Extract the (X, Y) coordinate from the center of the cell holding the provided text.  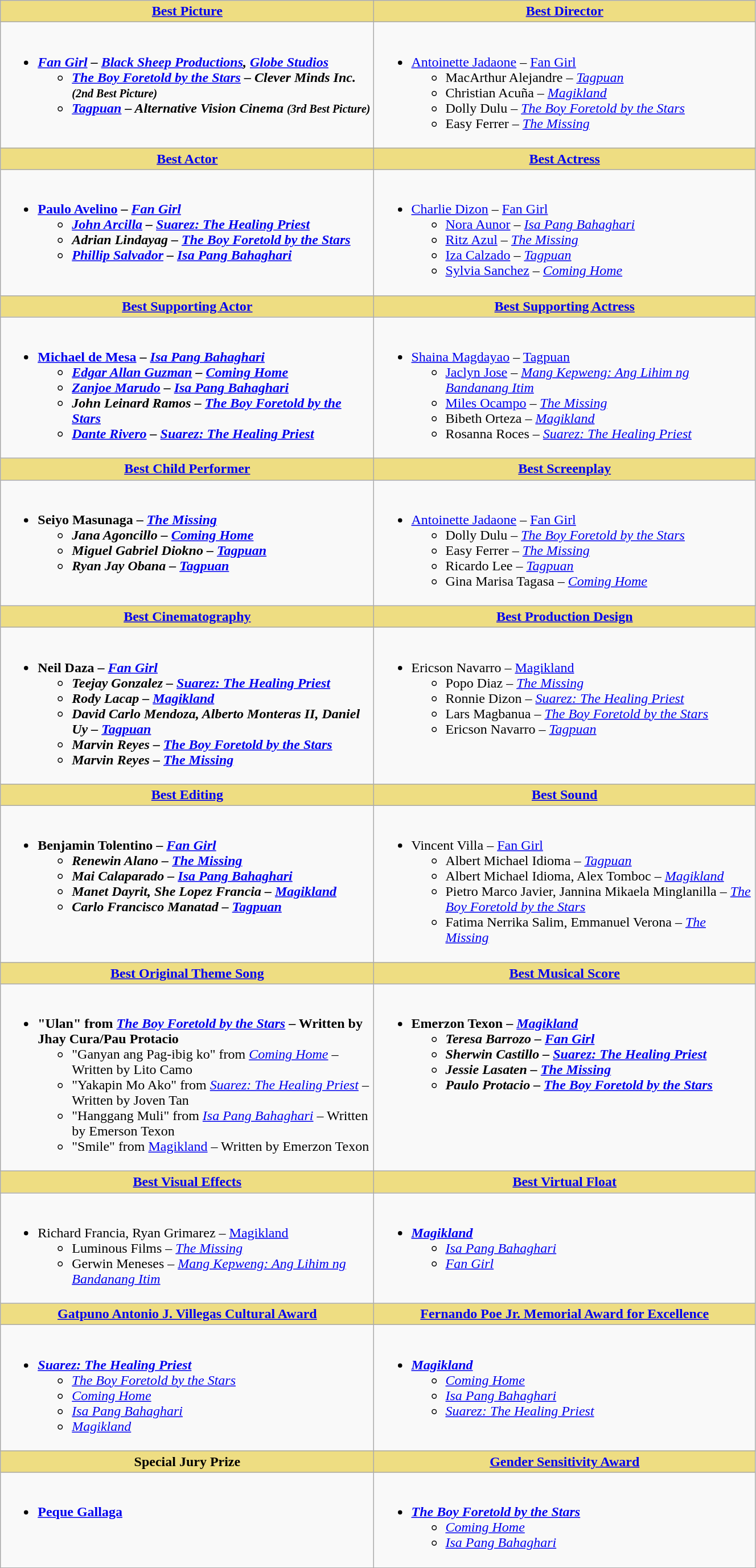
Richard Francia, Ryan Grimarez – MagiklandLuminous Films – The MissingGerwin Meneses – Mang Kepweng: Ang Lihim ng Bandanang Itim (187, 1248)
Best Production Design (565, 616)
Paulo Avelino – Fan GirlJohn Arcilla – Suarez: The Healing PriestAdrian Lindayag – The Boy Foretold by the StarsPhillip Salvador – Isa Pang Bahaghari (187, 232)
Special Jury Prize (187, 1462)
Fernando Poe Jr. Memorial Award for Excellence (565, 1314)
Peque Gallaga (187, 1520)
Best Visual Effects (187, 1182)
Suarez: The Healing PriestThe Boy Foretold by the StarsComing HomeIsa Pang BahaghariMagikland (187, 1388)
Best Cinematography (187, 616)
Best Picture (187, 11)
Best Sound (565, 795)
Best Screenplay (565, 469)
Best Child Performer (187, 469)
MagiklandIsa Pang BahaghariFan Girl (565, 1248)
Charlie Dizon – Fan GirlNora Aunor – Isa Pang BahaghariRitz Azul – The MissingIza Calzado – TagpuanSylvia Sanchez – Coming Home (565, 232)
The Boy Foretold by the StarsComing HomeIsa Pang Bahaghari (565, 1520)
Best Original Theme Song (187, 973)
Best Musical Score (565, 973)
Best Supporting Actor (187, 306)
MagiklandComing HomeIsa Pang BahaghariSuarez: The Healing Priest (565, 1388)
Best Actor (187, 159)
Best Virtual Float (565, 1182)
Best Actress (565, 159)
Seiyo Masunaga – The MissingJana Agoncillo – Coming HomeMiguel Gabriel Diokno – TagpuanRyan Jay Obana – Tagpuan (187, 543)
Best Director (565, 11)
Best Supporting Actress (565, 306)
Gatpuno Antonio J. Villegas Cultural Award (187, 1314)
Antoinette Jadaone – Fan GirlDolly Dulu – The Boy Foretold by the StarsEasy Ferrer – The MissingRicardo Lee – TagpuanGina Marisa Tagasa – Coming Home (565, 543)
Gender Sensitivity Award (565, 1462)
Best Editing (187, 795)
